Output the [x, y] coordinate of the center of the cell containing the given text.  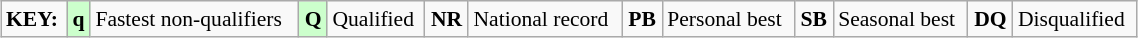
NR [447, 19]
Seasonal best [900, 19]
Fastest non-qualifiers [194, 19]
KEY: [34, 19]
PB [642, 19]
DQ [990, 19]
National record [545, 19]
Qualified [376, 19]
q [78, 19]
Personal best [728, 19]
Disqualified [1075, 19]
SB [814, 19]
Q [314, 19]
